Find where the given text appears and provide that cell's center as [x, y] coordinate. 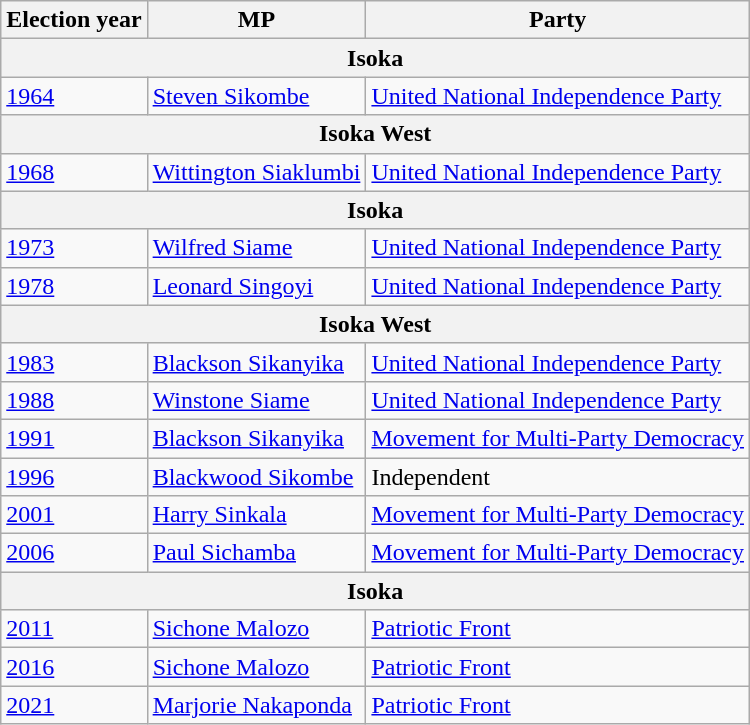
Blackwood Sikombe [256, 477]
1978 [74, 286]
2021 [74, 705]
1964 [74, 96]
2001 [74, 515]
1973 [74, 248]
2011 [74, 629]
Party [558, 20]
1991 [74, 438]
Leonard Singoyi [256, 286]
1988 [74, 400]
Steven Sikombe [256, 96]
1996 [74, 477]
Marjorie Nakaponda [256, 705]
Harry Sinkala [256, 515]
Election year [74, 20]
1983 [74, 362]
Independent [558, 477]
2016 [74, 667]
Paul Sichamba [256, 553]
Winstone Siame [256, 400]
Wilfred Siame [256, 248]
2006 [74, 553]
1968 [74, 172]
MP [256, 20]
Wittington Siaklumbi [256, 172]
